Output the (X, Y) coordinate of the center of the cell containing the given text.  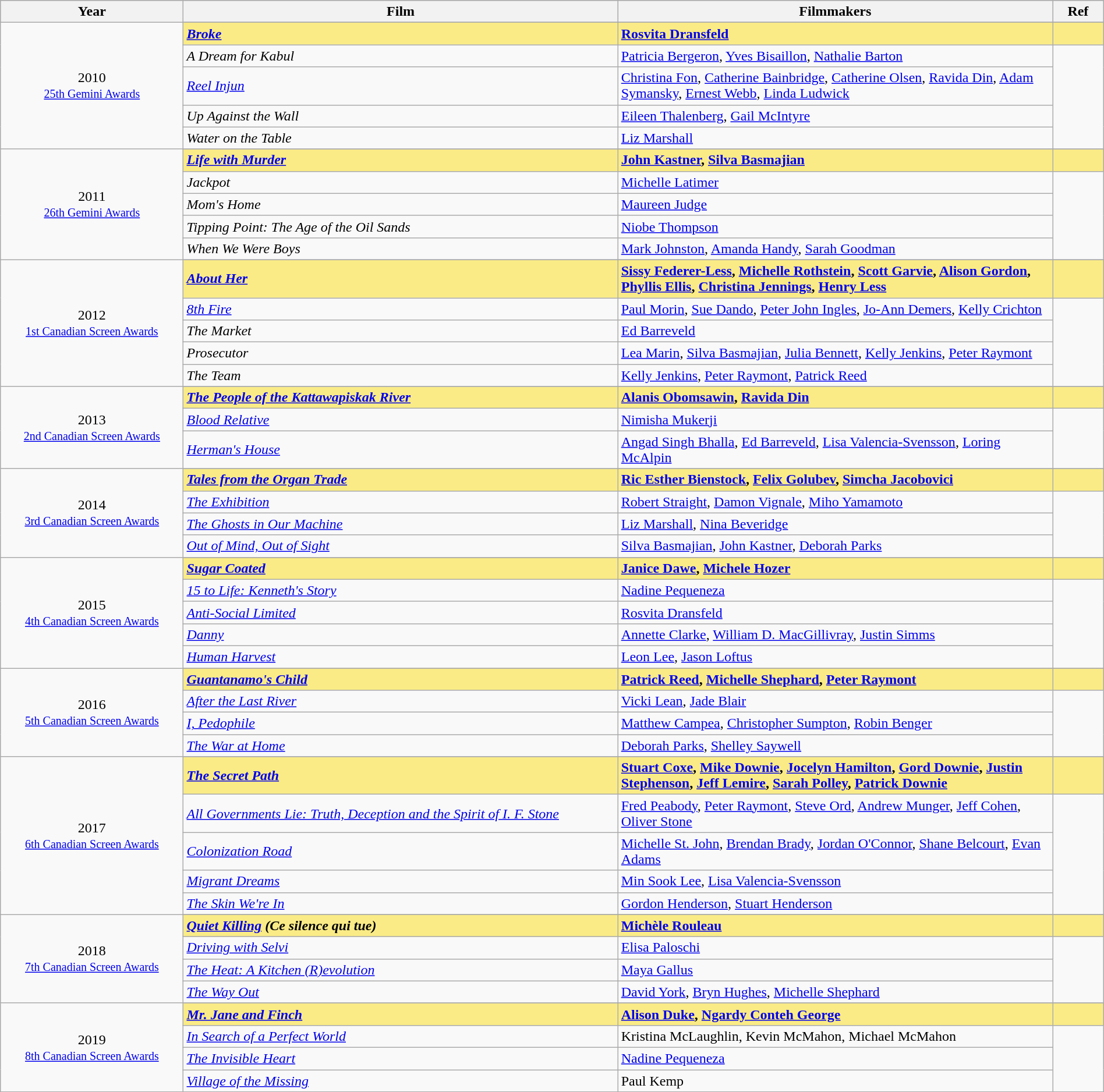
Nimisha Mukerji (835, 420)
Broke (401, 34)
Danny (401, 634)
Fred Peabody, Peter Raymont, Steve Ord, Andrew Munger, Jeff Cohen, Oliver Stone (835, 814)
Sissy Federer-Less, Michelle Rothstein, Scott Garvie, Alison Gordon, Phyllis Ellis, Christina Jennings, Henry Less (835, 278)
Liz Marshall (835, 138)
2016 5th Canadian Screen Awards (92, 712)
The Market (401, 331)
Mom's Home (401, 204)
Patricia Bergeron, Yves Bisaillon, Nathalie Barton (835, 56)
Gordon Henderson, Stuart Henderson (835, 903)
2014 3rd Canadian Screen Awards (92, 513)
Up Against the Wall (401, 116)
Film (401, 12)
The People of the Kattawapiskak River (401, 398)
The War at Home (401, 746)
The Secret Path (401, 775)
Michelle St. John, Brendan Brady, Jordan O'Connor, Shane Belcourt, Evan Adams (835, 851)
Guantanamo's Child (401, 679)
Christina Fon, Catherine Bainbridge, Catherine Olsen, Ravida Din, Adam Symansky, Ernest Webb, Linda Ludwick (835, 86)
Vicki Lean, Jade Blair (835, 701)
2013 2nd Canadian Screen Awards (92, 427)
2011 26th Gemini Awards (92, 204)
Maya Gallus (835, 970)
Water on the Table (401, 138)
Filmmakers (835, 12)
Jackpot (401, 182)
Eileen Thalenberg, Gail McIntyre (835, 116)
Stuart Coxe, Mike Downie, Jocelyn Hamilton, Gord Downie, Justin Stephenson, Jeff Lemire, Sarah Polley, Patrick Downie (835, 775)
Driving with Selvi (401, 948)
Liz Marshall, Nina Beveridge (835, 524)
John Kastner, Silva Basmajian (835, 160)
Anti-Social Limited (401, 612)
Angad Singh Bhalla, Ed Barreveld, Lisa Valencia-Svensson, Loring McAlpin (835, 449)
2015 4th Canadian Screen Awards (92, 612)
15 to Life: Kenneth's Story (401, 590)
Patrick Reed, Michelle Shephard, Peter Raymont (835, 679)
Tipping Point: The Age of the Oil Sands (401, 226)
Prosecutor (401, 353)
The Team (401, 375)
Village of the Missing (401, 1081)
Alison Duke, Ngardy Conteh George (835, 1014)
After the Last River (401, 701)
David York, Bryn Hughes, Michelle Shephard (835, 992)
Herman's House (401, 449)
In Search of a Perfect World (401, 1036)
Lea Marin, Silva Basmajian, Julia Bennett, Kelly Jenkins, Peter Raymont (835, 353)
Migrant Dreams (401, 881)
A Dream for Kabul (401, 56)
Deborah Parks, Shelley Saywell (835, 746)
Out of Mind, Out of Sight (401, 546)
Maureen Judge (835, 204)
Colonization Road (401, 851)
Leon Lee, Jason Loftus (835, 657)
About Her (401, 278)
Ric Esther Bienstock, Felix Golubev, Simcha Jacobovici (835, 480)
The Ghosts in Our Machine (401, 524)
8th Fire (401, 309)
Annette Clarke, William D. MacGillivray, Justin Simms (835, 634)
Janice Dawe, Michele Hozer (835, 568)
Niobe Thompson (835, 226)
Michelle Latimer (835, 182)
Matthew Campea, Christopher Sumpton, Robin Benger (835, 724)
Blood Relative (401, 420)
Paul Kemp (835, 1081)
Year (92, 12)
The Way Out (401, 992)
The Skin We're In (401, 903)
Quiet Killing (Ce silence qui tue) (401, 926)
When We Were Boys (401, 249)
Tales from the Organ Trade (401, 480)
Kelly Jenkins, Peter Raymont, Patrick Reed (835, 375)
Human Harvest (401, 657)
Ref (1078, 12)
I, Pedophile (401, 724)
2019 8th Canadian Screen Awards (92, 1047)
All Governments Lie: Truth, Deception and the Spirit of I. F. Stone (401, 814)
Life with Murder (401, 160)
2010 25th Gemini Awards (92, 86)
2017 6th Canadian Screen Awards (92, 836)
Alanis Obomsawin, Ravida Din (835, 398)
Kristina McLaughlin, Kevin McMahon, Michael McMahon (835, 1036)
Mr. Jane and Finch (401, 1014)
Elisa Paloschi (835, 948)
2012 1st Canadian Screen Awards (92, 322)
Ed Barreveld (835, 331)
2018 7th Canadian Screen Awards (92, 959)
Michèle Rouleau (835, 926)
Min Sook Lee, Lisa Valencia-Svensson (835, 881)
Robert Straight, Damon Vignale, Miho Yamamoto (835, 502)
The Invisible Heart (401, 1058)
Mark Johnston, Amanda Handy, Sarah Goodman (835, 249)
The Exhibition (401, 502)
Paul Morin, Sue Dando, Peter John Ingles, Jo-Ann Demers, Kelly Crichton (835, 309)
Silva Basmajian, John Kastner, Deborah Parks (835, 546)
The Heat: A Kitchen (R)evolution (401, 970)
Sugar Coated (401, 568)
Reel Injun (401, 86)
